Provide the [x, y] coordinate of the cell's center where the given text is located.  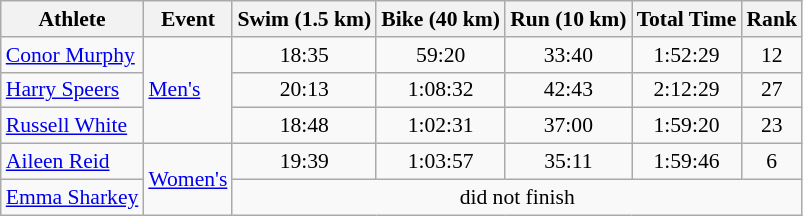
Run (10 km) [568, 19]
Event [188, 19]
18:35 [304, 55]
19:39 [304, 162]
Swim (1.5 km) [304, 19]
20:13 [304, 90]
59:20 [440, 55]
1:02:31 [440, 126]
18:48 [304, 126]
12 [772, 55]
1:59:46 [687, 162]
Bike (40 km) [440, 19]
Men's [188, 90]
Emma Sharkey [72, 197]
42:43 [568, 90]
1:03:57 [440, 162]
Rank [772, 19]
1:08:32 [440, 90]
33:40 [568, 55]
Conor Murphy [72, 55]
37:00 [568, 126]
1:59:20 [687, 126]
35:11 [568, 162]
Russell White [72, 126]
Athlete [72, 19]
27 [772, 90]
Harry Speers [72, 90]
23 [772, 126]
did not finish [517, 197]
1:52:29 [687, 55]
Aileen Reid [72, 162]
Total Time [687, 19]
2:12:29 [687, 90]
Women's [188, 180]
6 [772, 162]
